Search for the cell housing the specified text and yield its (x, y) center coordinate. 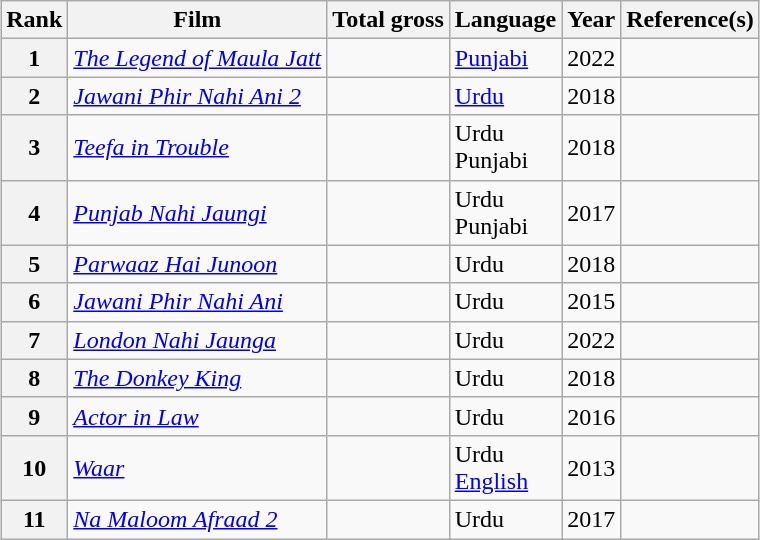
5 (34, 264)
Reference(s) (690, 20)
Jawani Phir Nahi Ani 2 (198, 96)
2 (34, 96)
Rank (34, 20)
7 (34, 340)
The Donkey King (198, 378)
9 (34, 416)
4 (34, 212)
Punjab Nahi Jaungi (198, 212)
Urdu English (505, 468)
Teefa in Trouble (198, 148)
2015 (592, 302)
1 (34, 58)
6 (34, 302)
8 (34, 378)
Waar (198, 468)
The Legend of Maula Jatt (198, 58)
Year (592, 20)
Punjabi (505, 58)
3 (34, 148)
Parwaaz Hai Junoon (198, 264)
2016 (592, 416)
Jawani Phir Nahi Ani (198, 302)
London Nahi Jaunga (198, 340)
Total gross (388, 20)
10 (34, 468)
Language (505, 20)
2013 (592, 468)
Film (198, 20)
Actor in Law (198, 416)
11 (34, 519)
Na Maloom Afraad 2 (198, 519)
